Provide the [X, Y] coordinate of the cell's center where the given text is located.  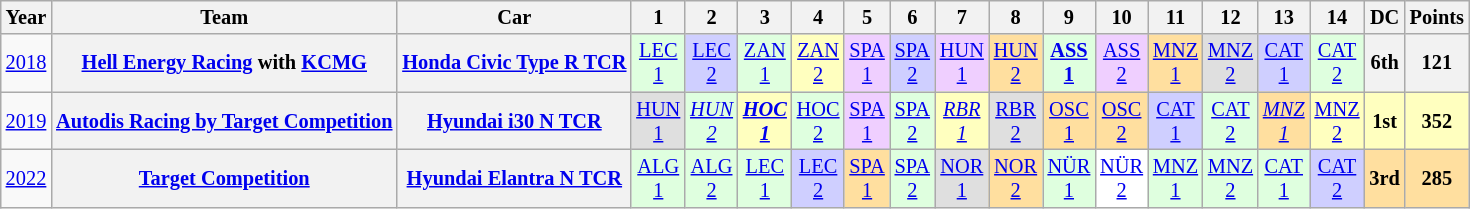
8 [1016, 17]
Autodis Racing by Target Competition [224, 121]
1st [1385, 121]
NÜR1 [1070, 178]
Points [1437, 17]
3 [765, 17]
11 [1176, 17]
3rd [1385, 178]
7 [962, 17]
HOC2 [818, 121]
Hyundai i30 N TCR [514, 121]
Target Competition [224, 178]
4 [818, 17]
2019 [26, 121]
Team [224, 17]
ALG1 [658, 178]
285 [1437, 178]
NOR1 [962, 178]
10 [1122, 17]
OSC1 [1070, 121]
2022 [26, 178]
Car [514, 17]
6th [1385, 63]
352 [1437, 121]
13 [1284, 17]
OSC2 [1122, 121]
DC [1385, 17]
12 [1230, 17]
Hell Energy Racing with KCMG [224, 63]
2018 [26, 63]
ASS1 [1070, 63]
9 [1070, 17]
ZAN1 [765, 63]
NOR2 [1016, 178]
HOC1 [765, 121]
2 [712, 17]
14 [1338, 17]
6 [912, 17]
Hyundai Elantra N TCR [514, 178]
ASS2 [1122, 63]
5 [866, 17]
Honda Civic Type R TCR [514, 63]
RBR1 [962, 121]
NÜR2 [1122, 178]
ALG2 [712, 178]
1 [658, 17]
121 [1437, 63]
RBR2 [1016, 121]
Year [26, 17]
ZAN2 [818, 63]
